Scan for the cell matching the given text and deliver its [x, y] coordinate at center. 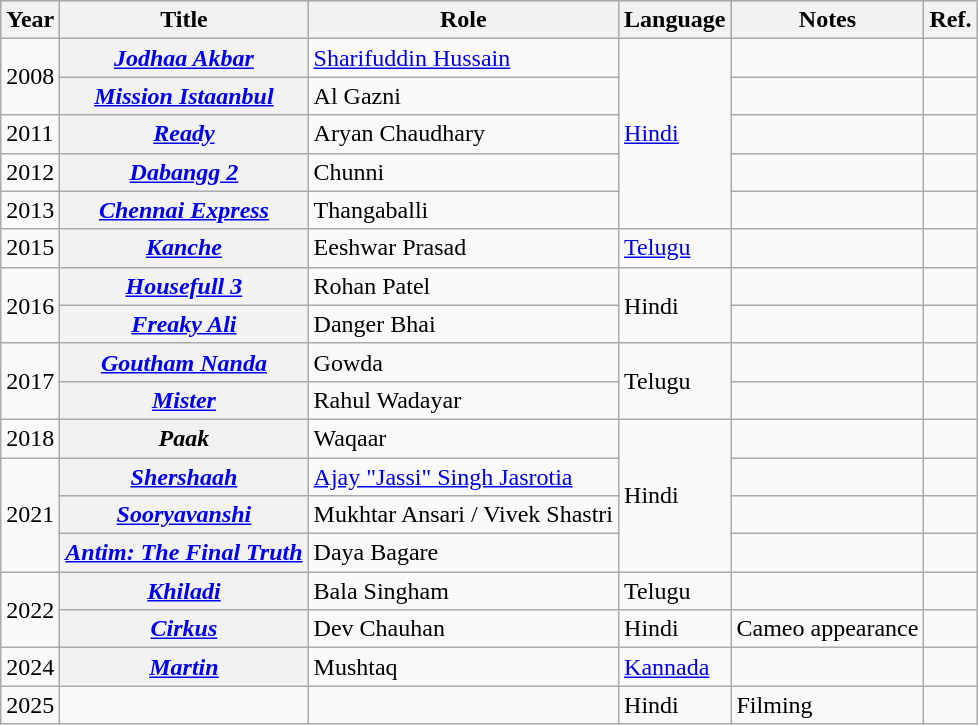
Chennai Express [184, 210]
2022 [30, 610]
2021 [30, 515]
2017 [30, 381]
Al Gazni [463, 96]
Jodhaa Akbar [184, 58]
Chunni [463, 172]
Ajay "Jassi" Singh Jasrotia [463, 477]
Notes [828, 20]
2008 [30, 77]
Dabangg 2 [184, 172]
Thangaballi [463, 210]
Dev Chauhan [463, 629]
Ready [184, 134]
2012 [30, 172]
Cameo appearance [828, 629]
Shershaah [184, 477]
2025 [30, 705]
Title [184, 20]
Filming [828, 705]
Mission Istaanbul [184, 96]
Kannada [675, 667]
Bala Singham [463, 591]
Daya Bagare [463, 553]
Mukhtar Ansari / Vivek Shastri [463, 515]
Kanche [184, 248]
2016 [30, 305]
Mushtaq [463, 667]
Cirkus [184, 629]
Waqaar [463, 438]
2013 [30, 210]
Housefull 3 [184, 286]
Eeshwar Prasad [463, 248]
2015 [30, 248]
Martin [184, 667]
Aryan Chaudhary [463, 134]
Antim: The Final Truth [184, 553]
Sooryavanshi [184, 515]
Mister [184, 400]
Danger Bhai [463, 324]
Freaky Ali [184, 324]
Language [675, 20]
Khiladi [184, 591]
2018 [30, 438]
Goutham Nanda [184, 362]
Ref. [950, 20]
Paak [184, 438]
Rahul Wadayar [463, 400]
Year [30, 20]
2024 [30, 667]
2011 [30, 134]
Rohan Patel [463, 286]
Gowda [463, 362]
Role [463, 20]
Sharifuddin Hussain [463, 58]
